Capture the cell that displays the provided text and extract its [x, y] central coordinate. 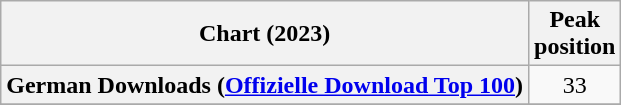
German Downloads (Offizielle Download Top 100) [265, 85]
Peakposition [575, 34]
33 [575, 85]
Chart (2023) [265, 34]
